Extract the (x, y) coordinate from the center of the cell holding the provided text.  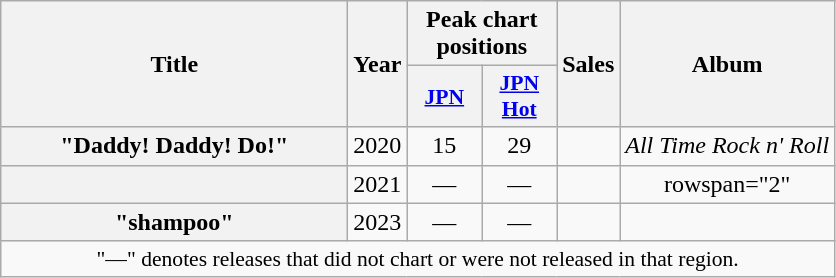
2020 (378, 146)
rowspan="2" (728, 184)
2021 (378, 184)
Title (174, 64)
"—" denotes releases that did not chart or were not released in that region. (418, 259)
All Time Rock n' Roll (728, 146)
JPNHot (520, 96)
JPN (444, 96)
15 (444, 146)
Peak chart positions (482, 34)
2023 (378, 222)
Album (728, 64)
"shampoo" (174, 222)
"Daddy! Daddy! Do!" (174, 146)
29 (520, 146)
Sales (588, 64)
Year (378, 64)
